Scan for the cell matching the given text and deliver its [X, Y] coordinate at center. 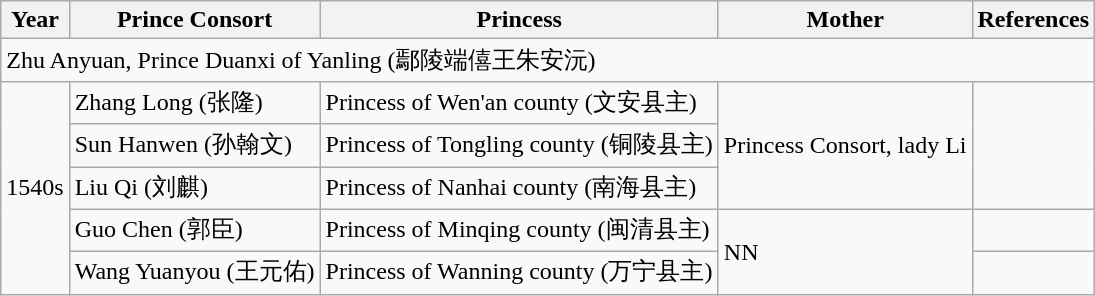
Princess [519, 20]
Zhu Anyuan, Prince Duanxi of Yanling (鄢陵端僖王朱安沅) [548, 60]
Prince Consort [194, 20]
Zhang Long (张隆) [194, 102]
NN [845, 252]
Princess of Wanning county (万宁县主) [519, 274]
Year [35, 20]
References [1034, 20]
Wang Yuanyou (王元佑) [194, 274]
Sun Hanwen (孙翰文) [194, 146]
Mother [845, 20]
Liu Qi (刘麒) [194, 188]
Princess of Nanhai county (南海县主) [519, 188]
Princess of Wen'an county (文安县主) [519, 102]
Guo Chen (郭臣) [194, 230]
Princess of Minqing county (闽清县主) [519, 230]
Princess Consort, lady Li [845, 145]
1540s [35, 188]
Princess of Tongling county (铜陵县主) [519, 146]
